Detect which cell encompasses the target text, then output its [X, Y] center coordinate. 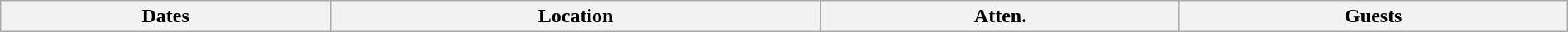
Guests [1373, 16]
Dates [165, 16]
Atten. [1001, 16]
Location [576, 16]
